Identify which cell holds the provided text, then report its [X, Y] central coordinate. 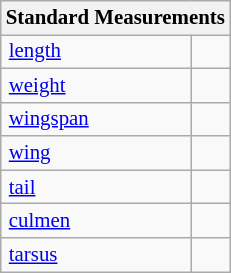
tarsus [96, 255]
Standard Measurements [116, 18]
wingspan [96, 119]
length [96, 51]
wing [96, 153]
culmen [96, 221]
weight [96, 85]
tail [96, 187]
